Identify which cell holds the provided text, then report its [X, Y] central coordinate. 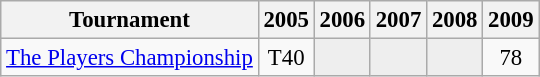
The Players Championship [130, 58]
2006 [342, 20]
2005 [286, 20]
2007 [398, 20]
T40 [286, 58]
78 [511, 58]
2008 [455, 20]
2009 [511, 20]
Tournament [130, 20]
